Pinpoint the cell where the given text exists, returning its (X, Y) midpoint coordinate. 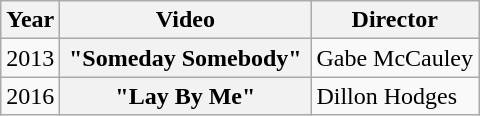
Gabe McCauley (395, 58)
Year (30, 20)
Director (395, 20)
"Someday Somebody" (186, 58)
"Lay By Me" (186, 96)
2016 (30, 96)
Video (186, 20)
2013 (30, 58)
Dillon Hodges (395, 96)
